Extract the (X, Y) coordinate from the center of the cell holding the provided text.  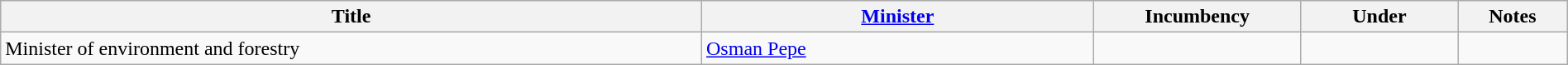
Under (1379, 17)
Minister of environment and forestry (351, 48)
Notes (1513, 17)
Minister (898, 17)
Incumbency (1198, 17)
Title (351, 17)
Osman Pepe (898, 48)
